Pinpoint the cell where the given text exists, returning its [X, Y] midpoint coordinate. 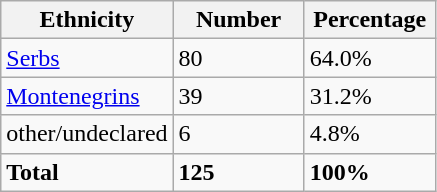
64.0% [370, 58]
Total [87, 172]
Ethnicity [87, 20]
Montenegrins [87, 96]
4.8% [370, 134]
Percentage [370, 20]
125 [238, 172]
80 [238, 58]
other/undeclared [87, 134]
Serbs [87, 58]
Number [238, 20]
39 [238, 96]
100% [370, 172]
6 [238, 134]
31.2% [370, 96]
